Provide the [x, y] coordinate of the cell's center where the given text is located.  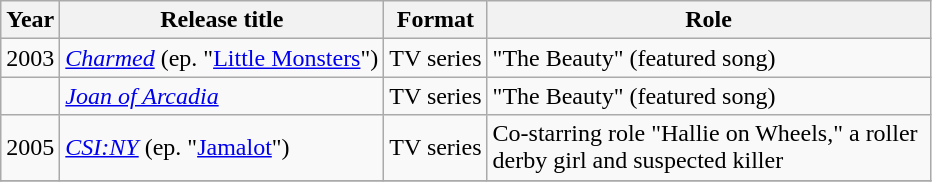
Year [30, 20]
Co-starring role "Hallie on Wheels," a roller derby girl and suspected killer [708, 148]
Joan of Arcadia [222, 96]
CSI:NY (ep. "Jamalot") [222, 148]
2005 [30, 148]
Format [436, 20]
Release title [222, 20]
Role [708, 20]
Charmed (ep. "Little Monsters") [222, 58]
2003 [30, 58]
